From the cell containing the given text, extract its center point as [X, Y] coordinate. 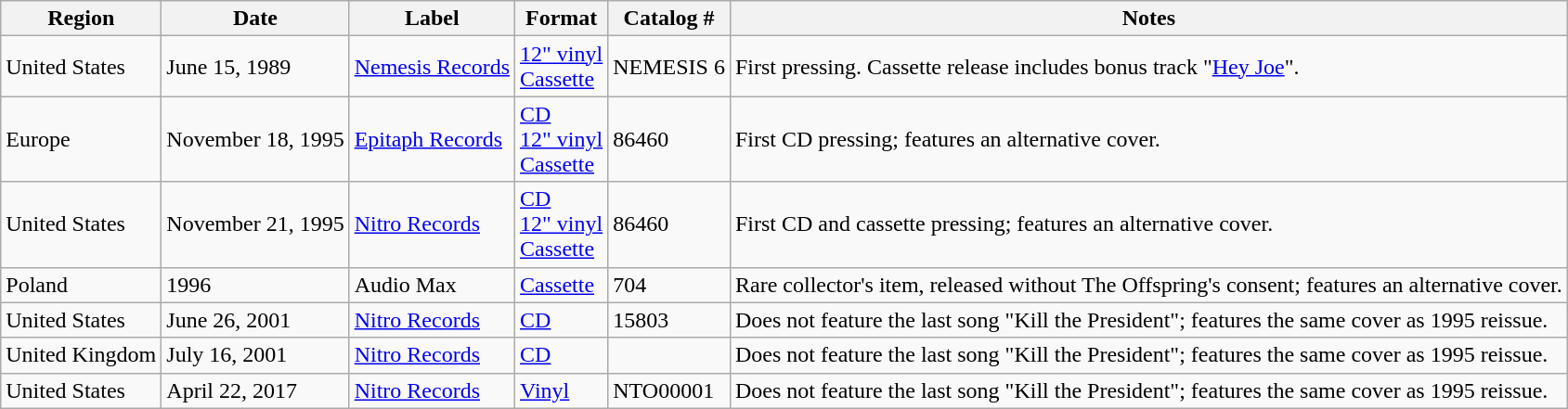
First pressing. Cassette release includes bonus track "Hey Joe". [1148, 67]
Europe [82, 139]
First CD and cassette pressing; features an alternative cover. [1148, 224]
1996 [255, 285]
June 15, 1989 [255, 67]
November 18, 1995 [255, 139]
Date [255, 19]
Region [82, 19]
12" vinylCassette [562, 67]
Nemesis Records [432, 67]
NEMESIS 6 [669, 67]
Notes [1148, 19]
Format [562, 19]
First CD pressing; features an alternative cover. [1148, 139]
Cassette [562, 285]
Epitaph Records [432, 139]
Rare collector's item, released without The Offspring's consent; features an alternative cover. [1148, 285]
704 [669, 285]
April 22, 2017 [255, 390]
Catalog # [669, 19]
Vinyl [562, 390]
November 21, 1995 [255, 224]
June 26, 2001 [255, 320]
NTO00001 [669, 390]
Audio Max [432, 285]
15803 [669, 320]
July 16, 2001 [255, 355]
United Kingdom [82, 355]
Poland [82, 285]
Label [432, 19]
